Capture the cell that displays the provided text and extract its [X, Y] central coordinate. 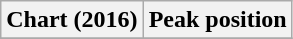
Chart (2016) [72, 20]
Peak position [218, 20]
